Return [x, y] of the center of cell containing provided text 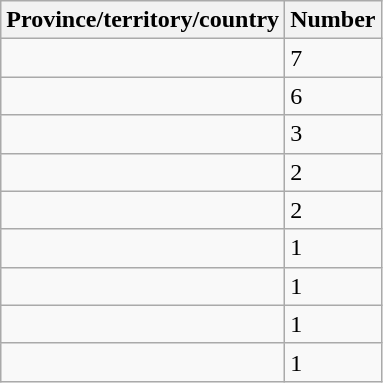
Number [333, 20]
3 [333, 134]
Province/territory/country [143, 20]
6 [333, 96]
7 [333, 58]
